Identify which cell holds the provided text, then report its [X, Y] central coordinate. 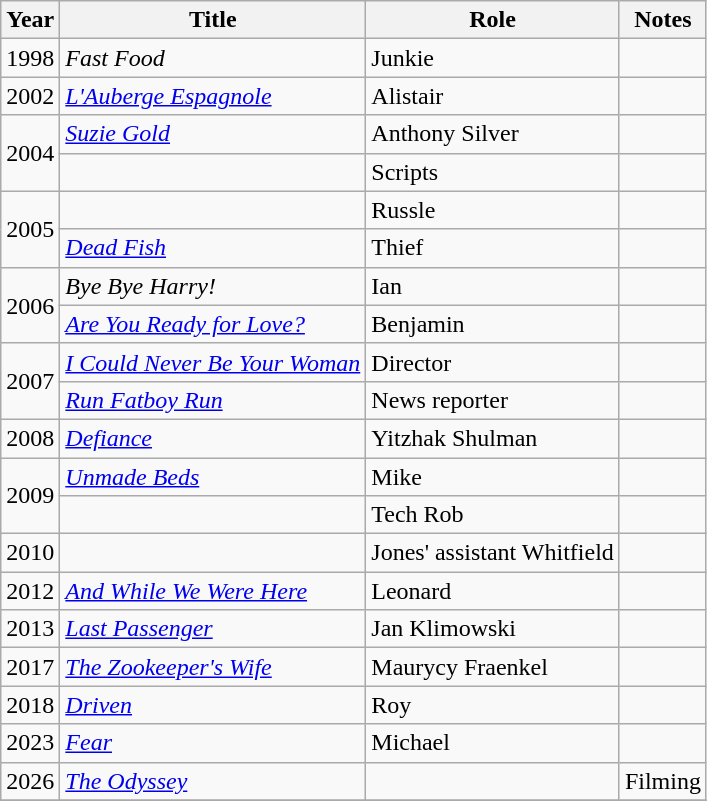
I Could Never Be Your Woman [213, 362]
Jan Klimowski [493, 629]
Director [493, 362]
Junkie [493, 58]
1998 [30, 58]
2008 [30, 438]
Roy [493, 705]
Tech Rob [493, 515]
And While We Were Here [213, 591]
2018 [30, 705]
Dead Fish [213, 248]
Fast Food [213, 58]
2004 [30, 153]
Michael [493, 743]
2002 [30, 96]
2010 [30, 553]
Jones' assistant Whitfield [493, 553]
Suzie Gold [213, 134]
Title [213, 20]
Unmade Beds [213, 477]
2009 [30, 496]
2005 [30, 229]
Fear [213, 743]
2013 [30, 629]
Leonard [493, 591]
Yitzhak Shulman [493, 438]
Ian [493, 286]
Scripts [493, 172]
2023 [30, 743]
The Zookeeper's Wife [213, 667]
Mike [493, 477]
Russle [493, 210]
Defiance [213, 438]
Driven [213, 705]
2017 [30, 667]
Bye Bye Harry! [213, 286]
Are You Ready for Love? [213, 324]
Filming [662, 781]
Alistair [493, 96]
Anthony Silver [493, 134]
Maurycy Fraenkel [493, 667]
L'Auberge Espagnole [213, 96]
Thief [493, 248]
The Odyssey [213, 781]
News reporter [493, 400]
2007 [30, 381]
2006 [30, 305]
2026 [30, 781]
Last Passenger [213, 629]
2012 [30, 591]
Notes [662, 20]
Year [30, 20]
Benjamin [493, 324]
Role [493, 20]
Run Fatboy Run [213, 400]
